Identify which cell holds the provided text, then report its (x, y) central coordinate. 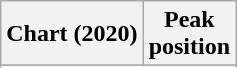
Peakposition (189, 34)
Chart (2020) (72, 34)
